Find where the given text appears and provide that cell's center as (x, y) coordinate. 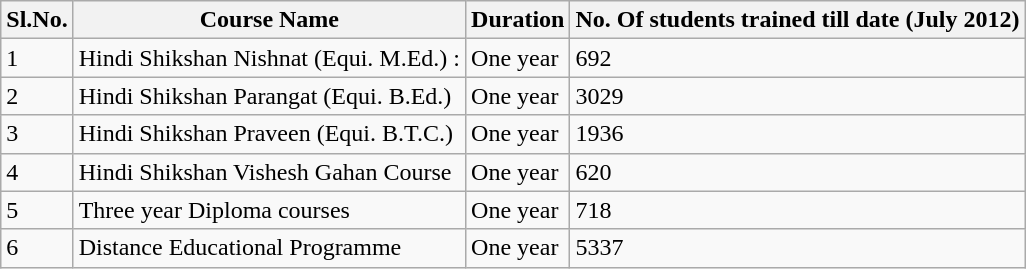
718 (798, 210)
Hindi Shikshan Nishnat (Equi. M.Ed.) : (269, 58)
5 (37, 210)
Three year Diploma courses (269, 210)
Hindi Shikshan Praveen (Equi. B.T.C.) (269, 134)
1 (37, 58)
Hindi Shikshan Vishesh Gahan Course (269, 172)
2 (37, 96)
1936 (798, 134)
Duration (518, 20)
6 (37, 248)
Distance Educational Programme (269, 248)
3 (37, 134)
Course Name (269, 20)
3029 (798, 96)
5337 (798, 248)
Sl.No. (37, 20)
620 (798, 172)
692 (798, 58)
Hindi Shikshan Parangat (Equi. B.Ed.) (269, 96)
4 (37, 172)
No. Of students trained till date (July 2012) (798, 20)
